Search for the cell housing the specified text and yield its [x, y] center coordinate. 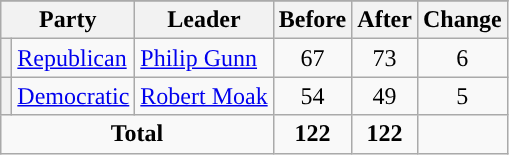
67 [312, 58]
Party [68, 20]
Leader [204, 20]
49 [385, 96]
6 [462, 58]
54 [312, 96]
Democratic [74, 96]
Change [462, 20]
After [385, 20]
Robert Moak [204, 96]
Philip Gunn [204, 58]
Republican [74, 58]
73 [385, 58]
Total [137, 134]
5 [462, 96]
Before [312, 20]
